Locate the cell with the specified text and output its (x, y) center coordinate. 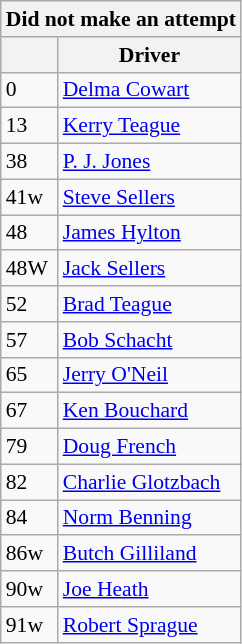
Joe Heath (150, 589)
90w (30, 589)
57 (30, 340)
84 (30, 518)
P. J. Jones (150, 162)
79 (30, 447)
0 (30, 90)
Bob Schacht (150, 340)
52 (30, 304)
48 (30, 233)
Norm Benning (150, 518)
Doug French (150, 447)
67 (30, 411)
James Hylton (150, 233)
Charlie Glotzbach (150, 482)
91w (30, 625)
Jerry O'Neil (150, 375)
Butch Gilliland (150, 554)
Jack Sellers (150, 269)
Kerry Teague (150, 126)
86w (30, 554)
82 (30, 482)
Steve Sellers (150, 197)
Brad Teague (150, 304)
41w (30, 197)
Ken Bouchard (150, 411)
65 (30, 375)
Robert Sprague (150, 625)
Driver (150, 55)
38 (30, 162)
Did not make an attempt (121, 19)
Delma Cowart (150, 90)
13 (30, 126)
48W (30, 269)
